Determine the (x, y) coordinate at the center of the cell enclosing the given text.  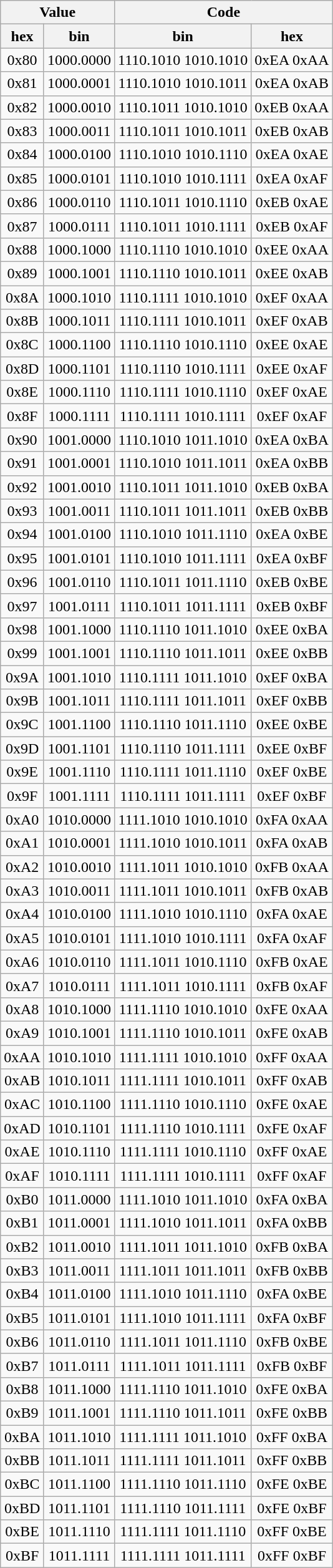
1011.1010 (79, 1436)
1110.1010 1010.1110 (183, 155)
0x9A (22, 677)
1110.1011 1010.1111 (183, 226)
0x95 (22, 558)
0xEB 0xBF (292, 606)
0xFA 0xBB (292, 1223)
0xFB 0xBB (292, 1270)
0xEF 0xBE (292, 772)
0xEE 0xAB (292, 273)
1111.1110 1011.1011 (183, 1413)
1001.0101 (79, 558)
0xEA 0xAF (292, 178)
0x89 (22, 273)
0xAE (22, 1152)
1110.1111 1010.1110 (183, 392)
0xA5 (22, 938)
0xB1 (22, 1223)
0xEB 0xBE (292, 582)
1111.1010 1011.1011 (183, 1223)
1001.1101 (79, 748)
1000.0100 (79, 155)
1111.1011 1011.1111 (183, 1365)
1011.1011 (79, 1461)
0xB8 (22, 1389)
1110.1010 1011.1110 (183, 535)
0x9E (22, 772)
1110.1011 1010.1011 (183, 131)
0xBE (22, 1532)
0x91 (22, 463)
0xB3 (22, 1270)
1110.1110 1011.1011 (183, 653)
0x99 (22, 653)
1111.1010 1011.1110 (183, 1294)
1011.1000 (79, 1389)
0xEB 0xAE (292, 202)
1000.1010 (79, 298)
0xEB 0xAF (292, 226)
1111.1010 1011.1111 (183, 1318)
0xFE 0xAE (292, 1105)
0xEE 0xBA (292, 629)
1111.1011 1010.1111 (183, 985)
1010.1100 (79, 1105)
0xEE 0xAF (292, 369)
1110.1110 1011.1111 (183, 748)
0x82 (22, 107)
0xEA 0xAE (292, 155)
0xEA 0xBB (292, 463)
0xEF 0xAA (292, 298)
1001.1010 (79, 677)
0xFA 0xAF (292, 938)
0xEA 0xAB (292, 84)
0x9D (22, 748)
0xFA 0xAE (292, 914)
1000.1110 (79, 392)
1010.1000 (79, 1009)
1000.0110 (79, 202)
0x97 (22, 606)
0x8C (22, 345)
1110.1011 1011.1011 (183, 511)
1111.1011 1011.1011 (183, 1270)
0x9B (22, 701)
0xFA 0xAB (292, 843)
1111.1011 1010.1110 (183, 962)
1001.0110 (79, 582)
1011.1101 (79, 1508)
1010.0011 (79, 891)
0xA4 (22, 914)
0xB0 (22, 1199)
1001.0111 (79, 606)
1011.0101 (79, 1318)
1010.1011 (79, 1081)
0xFE 0xBB (292, 1413)
1110.1011 1011.1110 (183, 582)
0xA7 (22, 985)
0x8D (22, 369)
1111.1110 1011.1010 (183, 1389)
1010.0100 (79, 914)
0xEF 0xAF (292, 416)
1000.0011 (79, 131)
1110.1110 1010.1110 (183, 345)
1011.0011 (79, 1270)
1011.1110 (79, 1532)
0xB4 (22, 1294)
0xEA 0xAA (292, 60)
0x81 (22, 84)
1110.1110 1010.1011 (183, 273)
1110.1111 1010.1010 (183, 298)
1011.0100 (79, 1294)
1011.0000 (79, 1199)
0x8E (22, 392)
1110.1011 1010.1110 (183, 202)
0xFF 0xBE (292, 1532)
0xFE 0xBF (292, 1508)
1010.0000 (79, 820)
0xEF 0xAB (292, 321)
0xFE 0xBA (292, 1389)
1111.1111 1010.1011 (183, 1081)
1111.1110 1010.1011 (183, 1033)
1001.1110 (79, 772)
1001.0011 (79, 511)
0xFB 0xBA (292, 1247)
1111.1111 1011.1011 (183, 1461)
1000.0000 (79, 60)
1110.1111 1010.1011 (183, 321)
0xFB 0xAE (292, 962)
1110.1010 1010.1010 (183, 60)
1110.1111 1011.1110 (183, 772)
1111.1011 1010.1010 (183, 867)
1111.1010 1010.1010 (183, 820)
0x96 (22, 582)
1110.1110 1011.1010 (183, 629)
0xFB 0xBE (292, 1342)
0x83 (22, 131)
0xBB (22, 1461)
0x80 (22, 60)
0xFB 0xAF (292, 985)
1111.1111 1010.1010 (183, 1057)
0xA3 (22, 891)
1011.0001 (79, 1223)
1110.1110 1011.1110 (183, 725)
1000.1101 (79, 369)
1011.1001 (79, 1413)
0xEA 0xBA (292, 440)
1000.0111 (79, 226)
1111.1111 1010.1110 (183, 1152)
0xAB (22, 1081)
0x84 (22, 155)
0xEE 0xBB (292, 653)
1110.1011 1011.1010 (183, 487)
0xA8 (22, 1009)
0xEF 0xBA (292, 677)
0xFE 0xBE (292, 1484)
1001.0100 (79, 535)
0xEF 0xBB (292, 701)
1000.1111 (79, 416)
1110.1110 1010.1010 (183, 249)
1000.0101 (79, 178)
0xFB 0xBF (292, 1365)
1110.1111 1011.1010 (183, 677)
1010.1111 (79, 1176)
0xA9 (22, 1033)
0xFA 0xBE (292, 1294)
1111.1010 1010.1011 (183, 843)
0xBC (22, 1484)
1111.1110 1010.1111 (183, 1128)
1010.0110 (79, 962)
0xB5 (22, 1318)
0x98 (22, 629)
1001.1100 (79, 725)
1000.1001 (79, 273)
0xBD (22, 1508)
0xEB 0xBB (292, 511)
0xFA 0xBF (292, 1318)
Code (224, 12)
0xFF 0xBB (292, 1461)
1010.0101 (79, 938)
0x90 (22, 440)
1001.0010 (79, 487)
0xFF 0xBA (292, 1436)
1111.1010 1010.1111 (183, 938)
1110.1010 1010.1011 (183, 84)
1010.1110 (79, 1152)
1110.1011 1010.1010 (183, 107)
1011.1100 (79, 1484)
1111.1010 1011.1010 (183, 1199)
1111.1110 1010.1110 (183, 1105)
1000.0001 (79, 84)
1111.1111 1011.1110 (183, 1532)
1110.1111 1010.1111 (183, 416)
1011.1111 (79, 1556)
0xFF 0xAA (292, 1057)
0xFE 0xAF (292, 1128)
1000.1000 (79, 249)
0xEE 0xAA (292, 249)
1110.1110 1010.1111 (183, 369)
0xEA 0xBE (292, 535)
0xAD (22, 1128)
0xEE 0xBF (292, 748)
1001.0000 (79, 440)
1111.1111 1011.1010 (183, 1436)
0xFA 0xBA (292, 1199)
1110.1111 1011.1011 (183, 701)
0x93 (22, 511)
0xB9 (22, 1413)
1111.1011 1010.1011 (183, 891)
1001.1011 (79, 701)
0x86 (22, 202)
1110.1010 1010.1111 (183, 178)
0xB7 (22, 1365)
1001.1111 (79, 796)
0xFF 0xAF (292, 1176)
Value (57, 12)
1110.1010 1011.1011 (183, 463)
0xA0 (22, 820)
1010.0010 (79, 867)
1110.1011 1011.1111 (183, 606)
1111.1110 1011.1110 (183, 1484)
1111.1011 1011.1010 (183, 1247)
0xEF 0xBF (292, 796)
0xBA (22, 1436)
0x8F (22, 416)
0xAA (22, 1057)
0xEE 0xAE (292, 345)
0xA1 (22, 843)
0xAC (22, 1105)
1000.1011 (79, 321)
0xEE 0xBE (292, 725)
0xFF 0xBF (292, 1556)
1011.0111 (79, 1365)
1000.1100 (79, 345)
0x88 (22, 249)
1001.1001 (79, 653)
0xFF 0xAE (292, 1152)
1111.1111 1011.1111 (183, 1556)
0xFB 0xAB (292, 891)
1110.1010 1011.1010 (183, 440)
0x85 (22, 178)
0xB2 (22, 1247)
0xFE 0xAA (292, 1009)
1010.1101 (79, 1128)
0xA6 (22, 962)
0xA2 (22, 867)
1111.1010 1010.1110 (183, 914)
0xAF (22, 1176)
0xFA 0xAA (292, 820)
1111.1111 1010.1111 (183, 1176)
1010.0111 (79, 985)
0xFB 0xAA (292, 867)
1010.0001 (79, 843)
0xEB 0xBA (292, 487)
0x9C (22, 725)
0x87 (22, 226)
1111.1110 1011.1111 (183, 1508)
0xEB 0xAA (292, 107)
1110.1010 1011.1111 (183, 558)
0xB6 (22, 1342)
0xEA 0xBF (292, 558)
1111.1011 1011.1110 (183, 1342)
1011.0010 (79, 1247)
1010.1010 (79, 1057)
1010.1001 (79, 1033)
1011.0110 (79, 1342)
1000.0010 (79, 107)
1111.1110 1010.1010 (183, 1009)
0x8B (22, 321)
0xEF 0xAE (292, 392)
0x8A (22, 298)
0x9F (22, 796)
0xBF (22, 1556)
0xFE 0xAB (292, 1033)
0x92 (22, 487)
1001.1000 (79, 629)
0xEB 0xAB (292, 131)
0x94 (22, 535)
1001.0001 (79, 463)
1110.1111 1011.1111 (183, 796)
0xFF 0xAB (292, 1081)
